Scan for the cell matching the given text and deliver its [X, Y] coordinate at center. 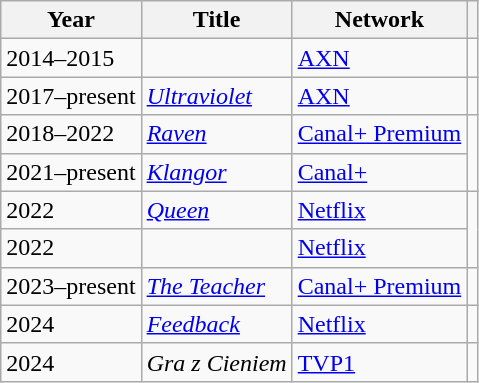
Raven [216, 134]
Network [380, 20]
2018–2022 [71, 134]
Klangor [216, 172]
Year [71, 20]
2023–present [71, 286]
The Teacher [216, 286]
2021–present [71, 172]
Canal+ [380, 172]
Feedback [216, 324]
2014–2015 [71, 58]
2017–present [71, 96]
Ultraviolet [216, 96]
Queen [216, 210]
Gra z Cieniem [216, 362]
TVP1 [380, 362]
Title [216, 20]
